Output the [x, y] coordinate of the center of the cell containing the given text.  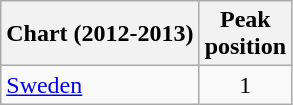
Peakposition [245, 34]
1 [245, 85]
Chart (2012-2013) [100, 34]
Sweden [100, 85]
